Extract the (X, Y) coordinate from the center of the cell holding the provided text.  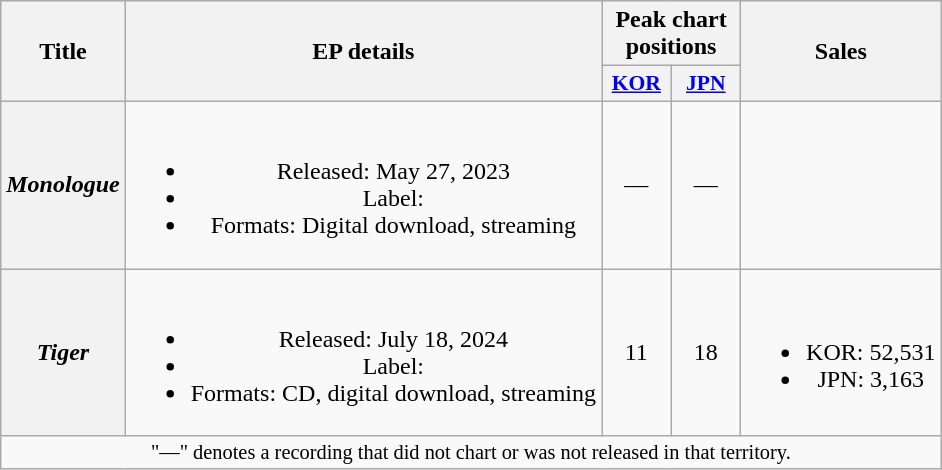
KOR (637, 84)
Tiger (63, 352)
Sales (841, 52)
Released: July 18, 2024Label: Formats: CD, digital download, streaming (363, 352)
Released: May 27, 2023Label: Formats: Digital download, streaming (363, 184)
JPN (706, 84)
18 (706, 352)
Title (63, 52)
11 (637, 352)
EP details (363, 52)
Monologue (63, 184)
"—" denotes a recording that did not chart or was not released in that territory. (471, 453)
Peak chart positions (672, 34)
KOR: 52,531JPN: 3,163 (841, 352)
